Capture the cell that displays the provided text and extract its (x, y) central coordinate. 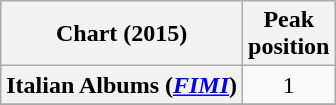
1 (289, 85)
Italian Albums (FIMI) (122, 85)
Chart (2015) (122, 34)
Peakposition (289, 34)
